Return the [x, y] coordinate for the center point of the cell that contains the specified text.  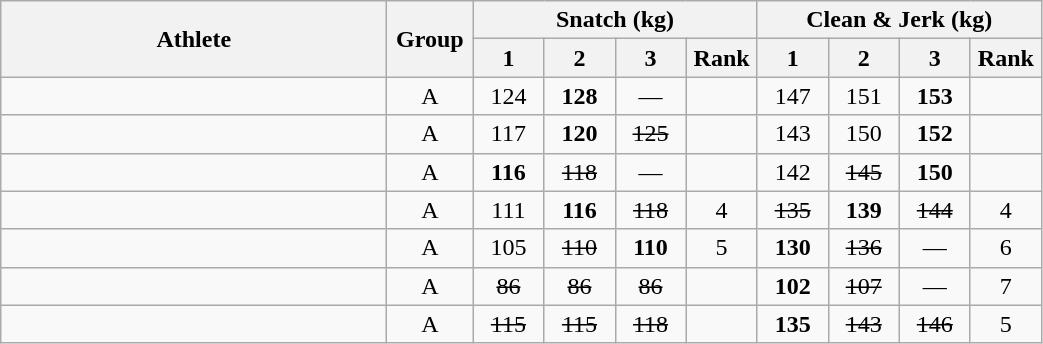
Snatch (kg) [615, 20]
6 [1006, 248]
124 [508, 96]
136 [864, 248]
Group [430, 39]
139 [864, 210]
147 [792, 96]
7 [1006, 286]
128 [580, 96]
146 [934, 324]
Clean & Jerk (kg) [899, 20]
152 [934, 134]
125 [650, 134]
Athlete [194, 39]
117 [508, 134]
153 [934, 96]
151 [864, 96]
142 [792, 172]
102 [792, 286]
145 [864, 172]
111 [508, 210]
107 [864, 286]
130 [792, 248]
144 [934, 210]
105 [508, 248]
120 [580, 134]
